For the text-containing cell, return its midpoint in (x, y) coordinate format. 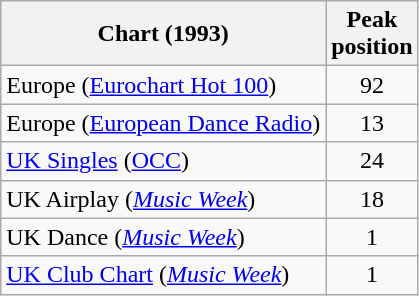
UK Singles (OCC) (164, 161)
UK Airplay (Music Week) (164, 199)
UK Club Chart (Music Week) (164, 275)
UK Dance (Music Week) (164, 237)
Chart (1993) (164, 34)
92 (372, 85)
Europe (Eurochart Hot 100) (164, 85)
Europe (European Dance Radio) (164, 123)
13 (372, 123)
Peakposition (372, 34)
18 (372, 199)
24 (372, 161)
